Identify which cell holds the provided text, then report its [x, y] central coordinate. 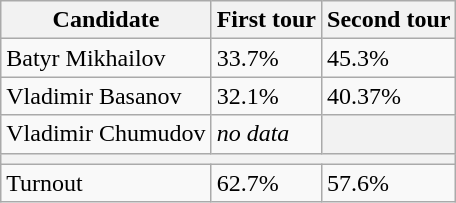
Vladimir Basanov [106, 96]
Batyr Mikhailov [106, 58]
33.7% [266, 58]
62.7% [266, 183]
Candidate [106, 20]
32.1% [266, 96]
no data [266, 134]
45.3% [389, 58]
57.6% [389, 183]
Turnout [106, 183]
Vladimir Chumudov [106, 134]
Second tour [389, 20]
First tour [266, 20]
40.37% [389, 96]
